Find where the given text appears and provide that cell's center as (x, y) coordinate. 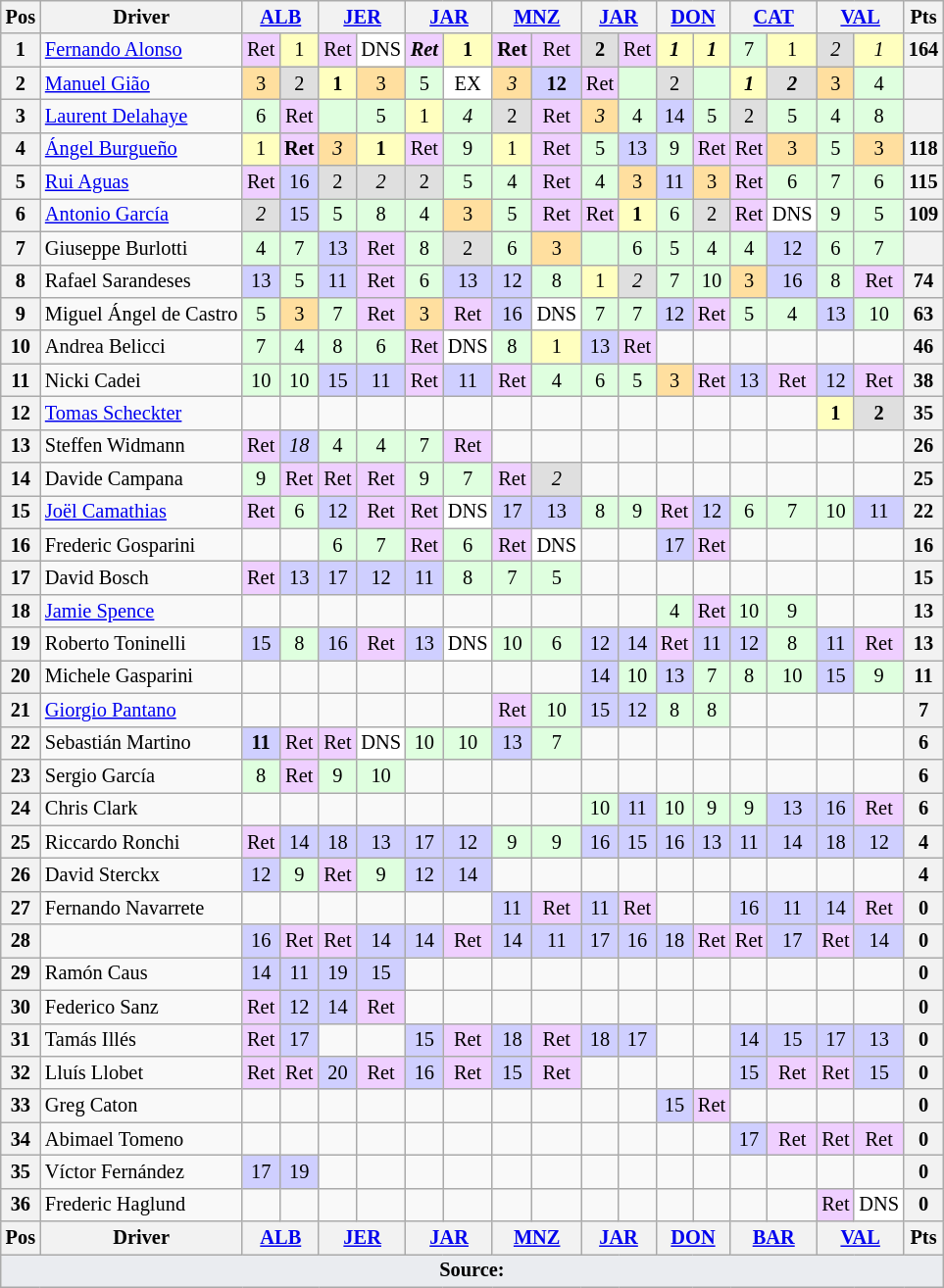
Frederic Haglund (141, 1205)
Joël Camathias (141, 512)
Davide Campana (141, 479)
27 (21, 908)
Fernando Navarrete (141, 908)
Giorgio Pantano (141, 710)
46 (923, 347)
Michele Gasparini (141, 676)
118 (923, 149)
36 (21, 1205)
32 (21, 1072)
29 (21, 973)
David Sterckx (141, 874)
David Bosch (141, 577)
EX (468, 83)
Chris Clark (141, 809)
Greg Caton (141, 1106)
Abimael Tomeno (141, 1139)
Steffen Widmann (141, 446)
Rui Aguas (141, 182)
CAT (773, 17)
Tamás Illés (141, 1040)
Rafael Sarandeses (141, 281)
115 (923, 182)
23 (21, 775)
63 (923, 314)
Andrea Belicci (141, 347)
30 (21, 1007)
Miguel Ángel de Castro (141, 314)
38 (923, 380)
21 (21, 710)
164 (923, 50)
Manuel Gião (141, 83)
31 (21, 1040)
Frederic Gosparini (141, 545)
Giuseppe Burlotti (141, 248)
Federico Sanz (141, 1007)
Roberto Toninelli (141, 644)
74 (923, 281)
Laurent Delahaye (141, 116)
Víctor Fernández (141, 1171)
Jamie Spence (141, 611)
Sebastián Martino (141, 743)
Riccardo Ronchi (141, 842)
Ramón Caus (141, 973)
Fernando Alonso (141, 50)
34 (21, 1139)
33 (21, 1106)
24 (21, 809)
Ángel Burgueño (141, 149)
109 (923, 215)
28 (21, 941)
Tomas Scheckter (141, 413)
Nicki Cadei (141, 380)
Lluís Llobet (141, 1072)
Sergio García (141, 775)
BAR (773, 1238)
Antonio García (141, 215)
Source: (472, 1270)
